Capture the cell that displays the provided text and extract its (X, Y) central coordinate. 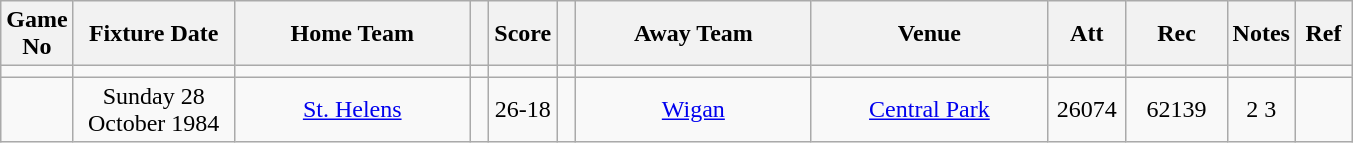
St. Helens (352, 110)
Ref (1323, 34)
Sunday 28 October 1984 (154, 110)
Game No (37, 34)
26-18 (523, 110)
Fixture Date (154, 34)
Att (1086, 34)
Central Park (929, 110)
Wigan (693, 110)
62139 (1176, 110)
Away Team (693, 34)
Notes (1261, 34)
Venue (929, 34)
Score (523, 34)
2 3 (1261, 110)
26074 (1086, 110)
Rec (1176, 34)
Home Team (352, 34)
